Provide the (X, Y) coordinate of the cell's center where the given text is located.  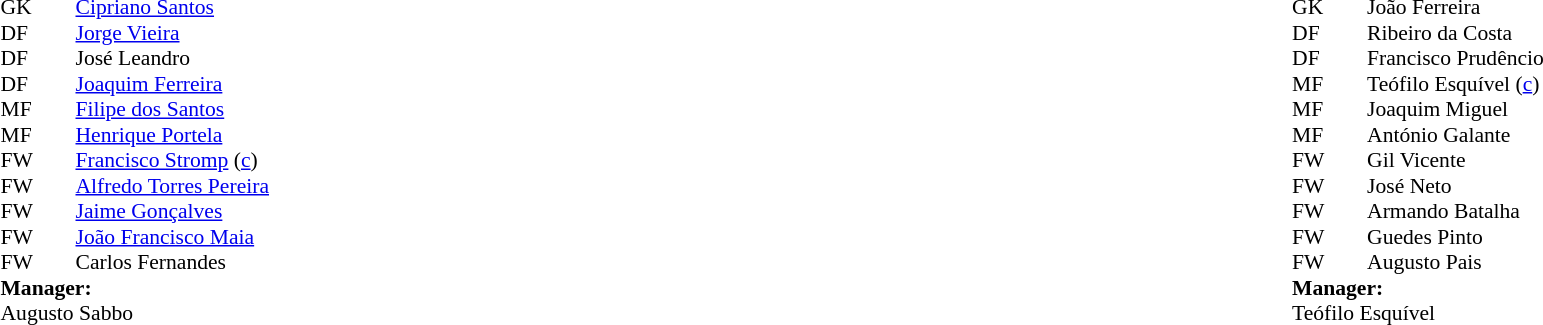
Jaime Gonçalves (173, 211)
Alfredo Torres Pereira (173, 186)
Jorge Vieira (173, 33)
Carlos Fernandes (173, 263)
João Francisco Maia (173, 237)
Francisco Stromp (c) (173, 161)
Filipe dos Santos (173, 109)
Manager: (134, 288)
Henrique Portela (173, 135)
José Leandro (173, 59)
Joaquim Ferreira (173, 84)
